Return the [X, Y] coordinate for the center point of the cell that contains the specified text.  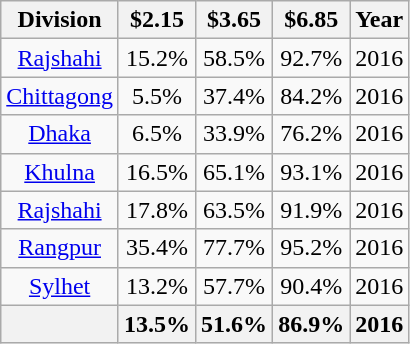
$6.85 [312, 20]
76.2% [312, 134]
91.9% [312, 210]
Division [60, 20]
84.2% [312, 96]
57.7% [234, 286]
5.5% [156, 96]
Rangpur [60, 248]
90.4% [312, 286]
13.2% [156, 286]
Dhaka [60, 134]
93.1% [312, 172]
58.5% [234, 58]
65.1% [234, 172]
92.7% [312, 58]
15.2% [156, 58]
Sylhet [60, 286]
13.5% [156, 324]
35.4% [156, 248]
Khulna [60, 172]
6.5% [156, 134]
37.4% [234, 96]
$3.65 [234, 20]
16.5% [156, 172]
63.5% [234, 210]
$2.15 [156, 20]
17.8% [156, 210]
Chittagong [60, 96]
33.9% [234, 134]
77.7% [234, 248]
95.2% [312, 248]
51.6% [234, 324]
86.9% [312, 324]
Year [380, 20]
